Extract the [X, Y] coordinate from the center of the cell holding the provided text.  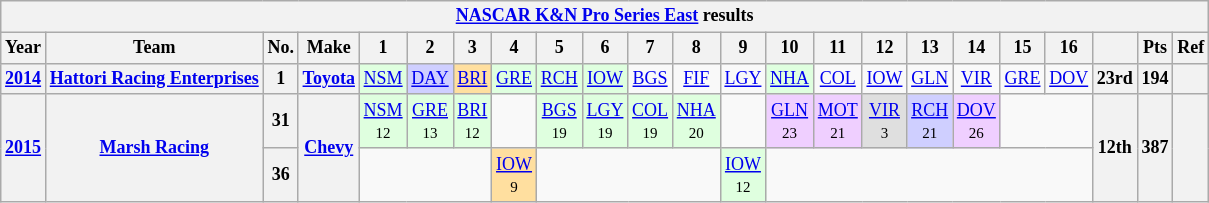
Marsh Racing [154, 148]
IOW9 [514, 175]
11 [838, 48]
31 [280, 121]
Ref [1191, 48]
6 [605, 48]
23rd [1116, 78]
GRE13 [430, 121]
BRI [472, 78]
Hattori Racing Enterprises [154, 78]
4 [514, 48]
2014 [24, 78]
2015 [24, 148]
NHA20 [696, 121]
FIF [696, 78]
12 [884, 48]
VIR [976, 78]
16 [1069, 48]
GLN23 [790, 121]
14 [976, 48]
5 [559, 48]
Pts [1155, 48]
12th [1116, 148]
15 [1022, 48]
No. [280, 48]
Year [24, 48]
7 [650, 48]
BRI12 [472, 121]
RCH21 [930, 121]
Chevy [328, 148]
IOW12 [743, 175]
BGS [650, 78]
194 [1155, 78]
13 [930, 48]
COL [838, 78]
DOV26 [976, 121]
NSM12 [383, 121]
MOT21 [838, 121]
LGY19 [605, 121]
Toyota [328, 78]
2 [430, 48]
3 [472, 48]
COL19 [650, 121]
Team [154, 48]
36 [280, 175]
Make [328, 48]
9 [743, 48]
NASCAR K&N Pro Series East results [605, 16]
NSM [383, 78]
8 [696, 48]
VIR3 [884, 121]
LGY [743, 78]
DOV [1069, 78]
GLN [930, 78]
RCH [559, 78]
NHA [790, 78]
10 [790, 48]
DAY [430, 78]
BGS19 [559, 121]
387 [1155, 148]
